Identify which cell holds the provided text, then report its (x, y) central coordinate. 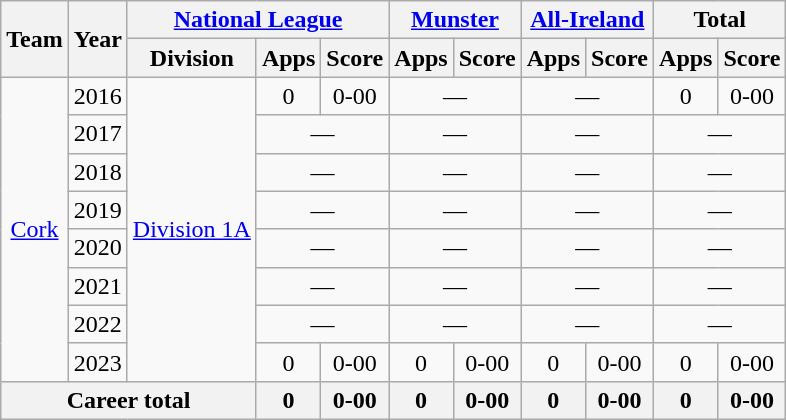
2021 (98, 286)
2020 (98, 248)
Career total (129, 400)
National League (258, 20)
2019 (98, 210)
Total (720, 20)
2023 (98, 362)
2017 (98, 134)
All-Ireland (587, 20)
2022 (98, 324)
2016 (98, 96)
Cork (35, 229)
2018 (98, 172)
Team (35, 39)
Year (98, 39)
Division (192, 58)
Division 1A (192, 229)
Munster (455, 20)
